Provide the (X, Y) coordinate of the cell's center where the given text is located.  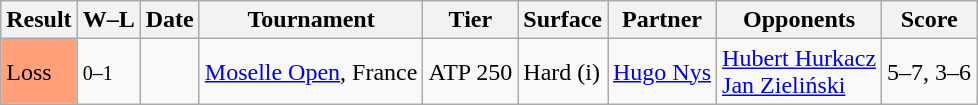
5–7, 3–6 (930, 72)
Hugo Nys (662, 72)
Tournament (311, 20)
0–1 (108, 72)
Score (930, 20)
Partner (662, 20)
Result (39, 20)
Hard (i) (563, 72)
Tier (470, 20)
Moselle Open, France (311, 72)
W–L (108, 20)
Surface (563, 20)
Hubert Hurkacz Jan Zieliński (800, 72)
ATP 250 (470, 72)
Loss (39, 72)
Date (170, 20)
Opponents (800, 20)
